Locate the cell with the specified text and output its (X, Y) center coordinate. 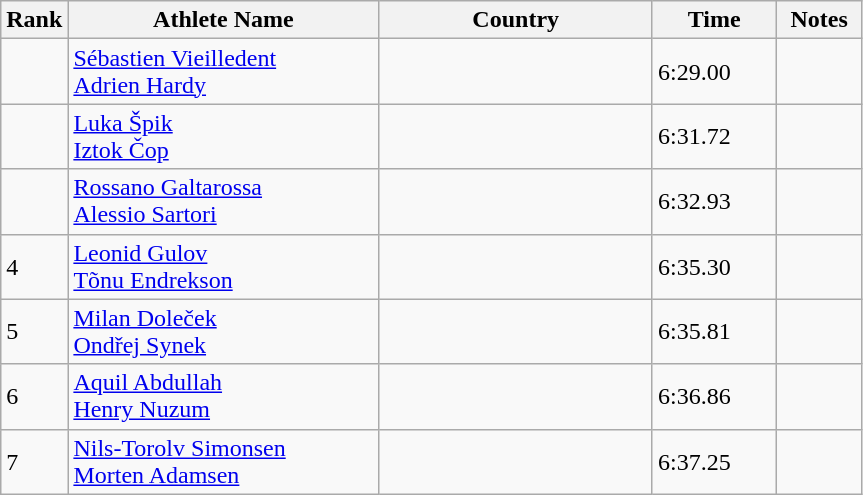
6:36.86 (714, 396)
Notes (819, 20)
Time (714, 20)
Rossano Galtarossa Alessio Sartori (224, 202)
4 (34, 266)
Athlete Name (224, 20)
6:31.72 (714, 136)
Luka Špik Iztok Čop (224, 136)
Nils-Torolv Simonsen Morten Adamsen (224, 462)
5 (34, 332)
Country (516, 20)
Leonid Gulov Tõnu Endrekson (224, 266)
Sébastien Vieilledent Adrien Hardy (224, 72)
Rank (34, 20)
7 (34, 462)
Milan Doleček Ondřej Synek (224, 332)
6 (34, 396)
6:32.93 (714, 202)
Aquil Abdullah Henry Nuzum (224, 396)
6:35.30 (714, 266)
6:37.25 (714, 462)
6:29.00 (714, 72)
6:35.81 (714, 332)
